Determine the (X, Y) coordinate at the center of the cell enclosing the given text.  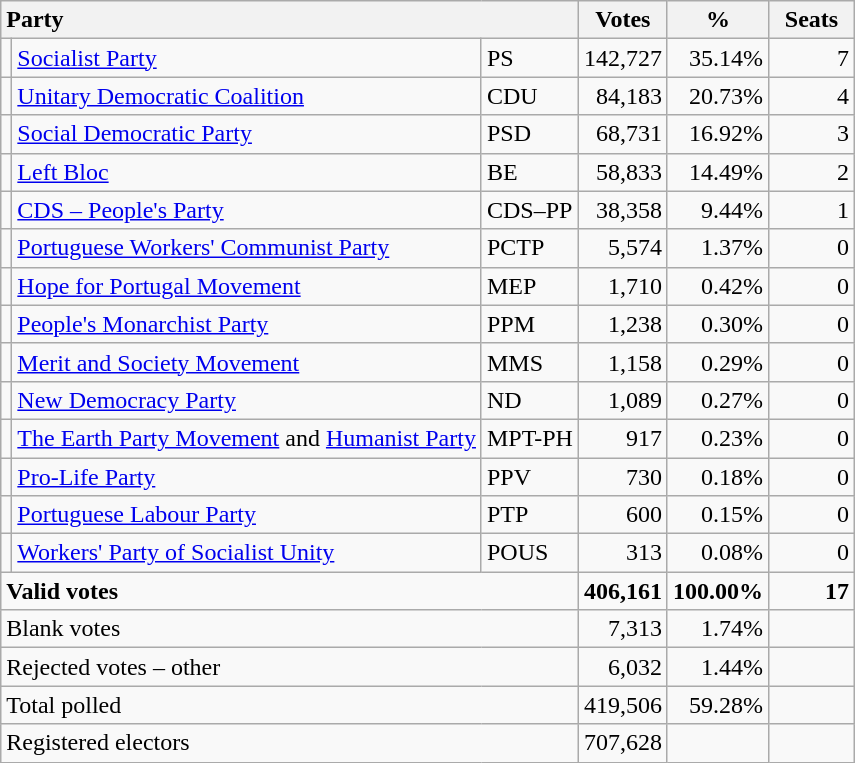
1,710 (622, 286)
Portuguese Workers' Communist Party (247, 248)
New Democracy Party (247, 400)
People's Monarchist Party (247, 324)
17 (811, 591)
406,161 (622, 591)
MMS (530, 362)
58,833 (622, 172)
Registered electors (290, 743)
Total polled (290, 705)
0.27% (718, 400)
100.00% (718, 591)
PCTP (530, 248)
The Earth Party Movement and Humanist Party (247, 438)
PS (530, 58)
84,183 (622, 96)
Social Democratic Party (247, 134)
1,158 (622, 362)
MPT-PH (530, 438)
0.42% (718, 286)
1.44% (718, 667)
Merit and Society Movement (247, 362)
313 (622, 553)
BE (530, 172)
5,574 (622, 248)
Valid votes (290, 591)
1.74% (718, 629)
1,238 (622, 324)
600 (622, 515)
14.49% (718, 172)
0.08% (718, 553)
142,727 (622, 58)
1 (811, 210)
Socialist Party (247, 58)
917 (622, 438)
% (718, 20)
1.37% (718, 248)
Seats (811, 20)
6,032 (622, 667)
0.15% (718, 515)
Left Bloc (247, 172)
CDS–PP (530, 210)
Unitary Democratic Coalition (247, 96)
Party (290, 20)
2 (811, 172)
0.30% (718, 324)
16.92% (718, 134)
Pro-Life Party (247, 477)
9.44% (718, 210)
CDU (530, 96)
3 (811, 134)
59.28% (718, 705)
Portuguese Labour Party (247, 515)
730 (622, 477)
35.14% (718, 58)
PSD (530, 134)
CDS – People's Party (247, 210)
ND (530, 400)
0.29% (718, 362)
Workers' Party of Socialist Unity (247, 553)
Votes (622, 20)
419,506 (622, 705)
Rejected votes – other (290, 667)
4 (811, 96)
PTP (530, 515)
20.73% (718, 96)
PPM (530, 324)
PPV (530, 477)
38,358 (622, 210)
POUS (530, 553)
1,089 (622, 400)
68,731 (622, 134)
707,628 (622, 743)
Blank votes (290, 629)
0.18% (718, 477)
7 (811, 58)
0.23% (718, 438)
Hope for Portugal Movement (247, 286)
MEP (530, 286)
7,313 (622, 629)
